Find where the given text appears and provide that cell's center as (x, y) coordinate. 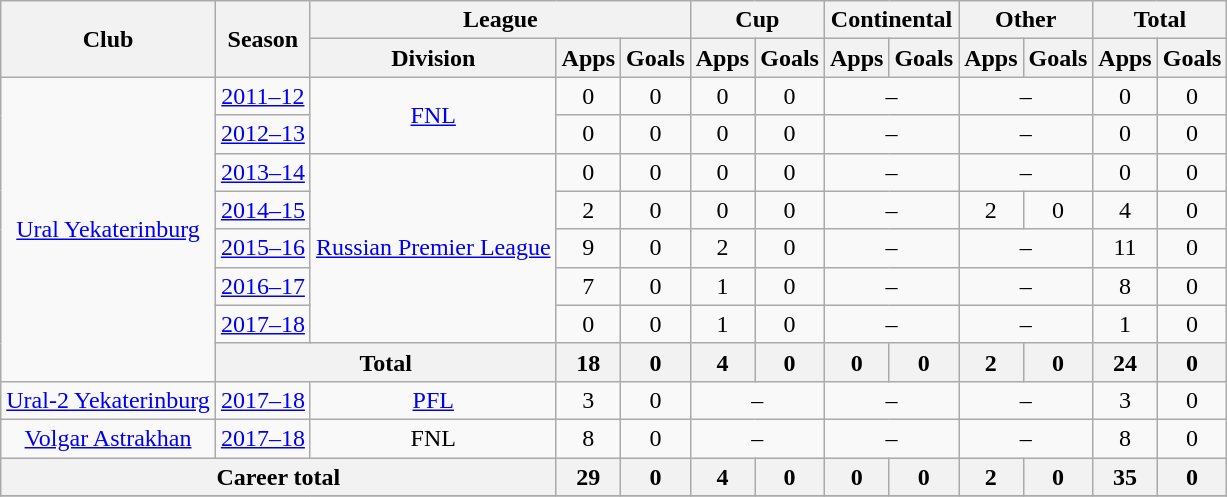
2016–17 (262, 286)
Continental (891, 20)
11 (1125, 248)
Volgar Astrakhan (108, 438)
2015–16 (262, 248)
2014–15 (262, 210)
Career total (278, 477)
Season (262, 39)
2011–12 (262, 96)
29 (588, 477)
League (500, 20)
18 (588, 362)
2012–13 (262, 134)
Cup (757, 20)
Other (1026, 20)
9 (588, 248)
7 (588, 286)
PFL (433, 400)
Division (433, 58)
24 (1125, 362)
Russian Premier League (433, 248)
Ural Yekaterinburg (108, 229)
35 (1125, 477)
Club (108, 39)
Ural-2 Yekaterinburg (108, 400)
2013–14 (262, 172)
